Provide the (X, Y) coordinate of the cell's center where the given text is located.  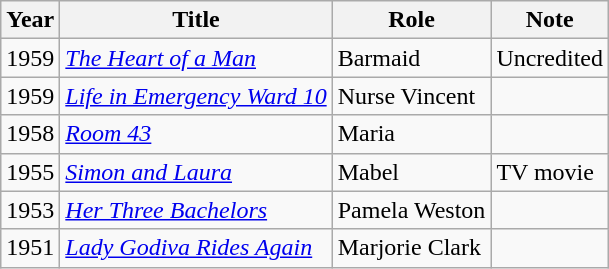
Simon and Laura (196, 172)
Nurse Vincent (412, 96)
1955 (30, 172)
Lady Godiva Rides Again (196, 248)
Room 43 (196, 134)
Maria (412, 134)
Year (30, 20)
Pamela Weston (412, 210)
Uncredited (550, 58)
Her Three Bachelors (196, 210)
Barmaid (412, 58)
1951 (30, 248)
Mabel (412, 172)
Life in Emergency Ward 10 (196, 96)
1953 (30, 210)
The Heart of a Man (196, 58)
Title (196, 20)
Note (550, 20)
Role (412, 20)
1958 (30, 134)
Marjorie Clark (412, 248)
TV movie (550, 172)
